For the text-containing cell, return its midpoint in (x, y) coordinate format. 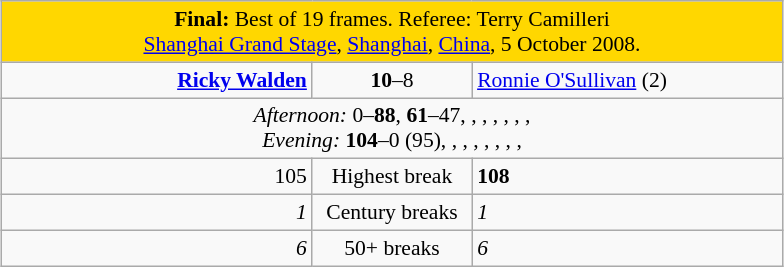
Final: Best of 19 frames. Referee: Terry CamilleriShanghai Grand Stage, Shanghai, China, 5 October 2008. (392, 32)
105 (157, 177)
Afternoon: 0–88, 61–47, , , , , , , Evening: 104–0 (95), , , , , , , , (392, 128)
108 (627, 177)
Century breaks (392, 213)
Ricky Walden (157, 80)
10–8 (392, 80)
50+ breaks (392, 248)
Ronnie O'Sullivan (2) (627, 80)
Highest break (392, 177)
